Return [X, Y] of the center of cell containing provided text 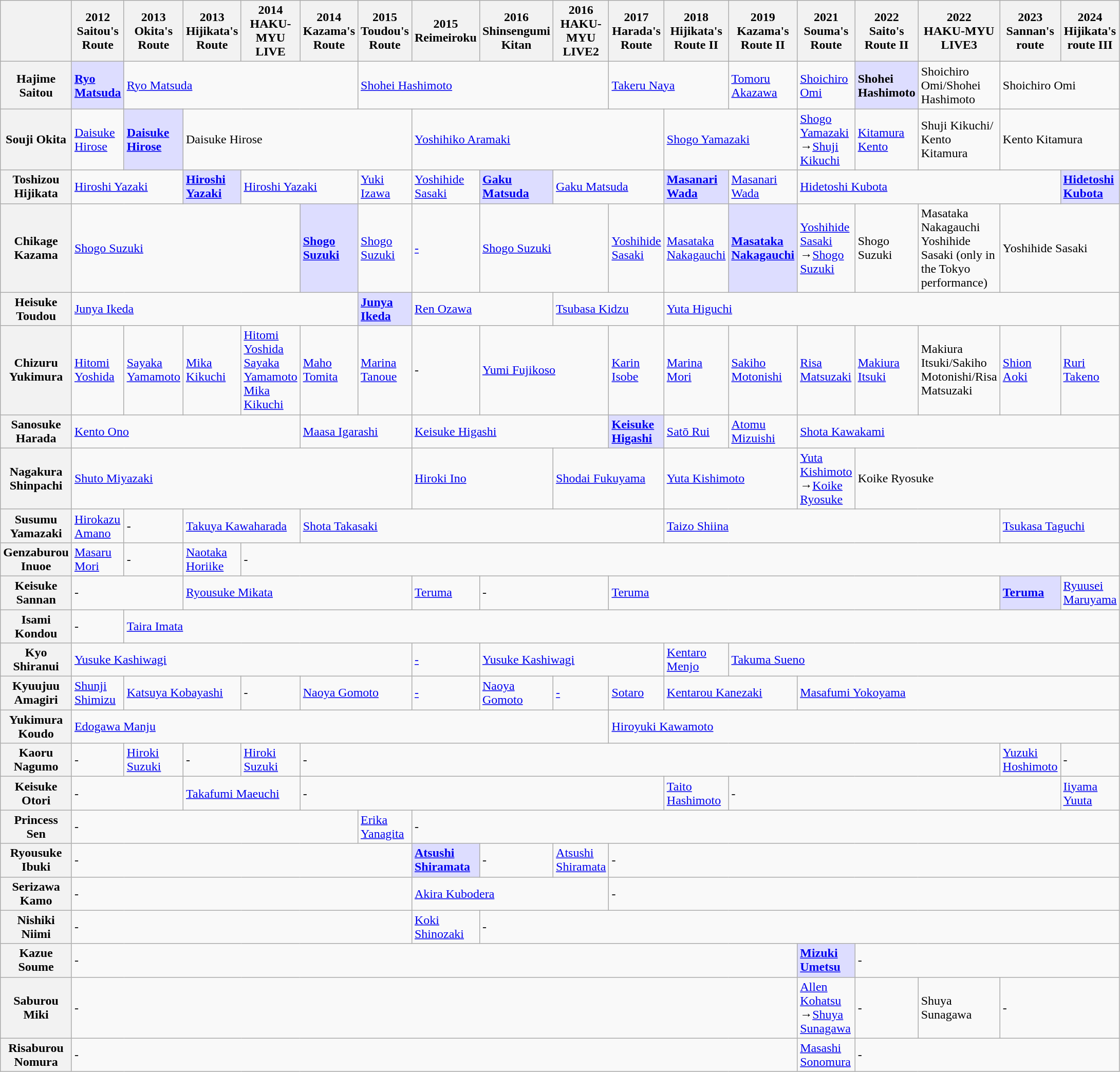
Shunji Shimizu [98, 693]
Iiyama Yuuta [1090, 793]
Shoichiro Omi/Shohei Hashimoto [959, 85]
Sotaro [636, 693]
Princess Sen [36, 827]
Masafumi Yokoyama [959, 693]
Shota Kawakami [959, 431]
Nishiki Niimi [36, 927]
2019Kazama's Route II [763, 31]
Heisuke Toudou [36, 309]
Hitomi Yoshida [98, 370]
Maho Tomita [329, 370]
Ryousuke Mikata [297, 593]
Risaburou Nomura [36, 1055]
Shogo Yamazaki [731, 140]
Sanosuke Harada [36, 431]
Yuta Kishimoto [731, 479]
Kaoru Nagumo [36, 760]
Yumi Fujikoso [544, 370]
Kyo Shiranui [36, 660]
Yoshihide Sasaki→Shogo Suzuki [826, 248]
Koike Ryosuke [987, 479]
2022HAKU-MYU LIVE3 [959, 31]
Shion Aoki [1030, 370]
Tsubasa Kidzu [609, 309]
Risa Matsuzaki [826, 370]
Karin Isobe [636, 370]
Yuta Higuchi [892, 309]
Makiura Itsuki [887, 370]
Ryuusei Maruyama [1090, 593]
2024Hijikata's route III [1090, 31]
2015Reimeiroku [445, 31]
Masashi Sonomura [826, 1055]
Kyuujuu Amagiri [36, 693]
Sayaka Yamamoto [153, 370]
Susumu Yamazaki [36, 526]
Genzaburou Inuoe [36, 559]
Kitamura Kento [887, 140]
Tomoru Akazawa [763, 85]
Shuya Sunagawa [959, 1008]
Takuma Sueno [924, 660]
Atomu Mizuishi [763, 431]
Isami Kondou [36, 626]
Marina Tanoue [385, 370]
Akira Kubodera [510, 894]
Yuta Kishimoto→Koike Ryosuke [826, 479]
Serizawa Kamo [36, 894]
Keisuke Sannan [36, 593]
Sakiho Motonishi [763, 370]
Keisuke Otori [36, 793]
Yuki Izawa [385, 187]
2015Toudou's Route [385, 31]
Erika Yanagita [385, 827]
Hiroyuki Kawamoto [864, 726]
Shuji Kikuchi/ Kento Kitamura [959, 140]
Takuya Kawaharada [241, 526]
2012Saitou's Route [98, 31]
Kentarou Kanezaki [731, 693]
Katsuya Kobayashi [182, 693]
Taizo Shiina [832, 526]
Chizuru Yukimura [36, 370]
2014HAKU-MYU LIVE [270, 31]
Koki Shinozaki [445, 927]
2016HAKU-MYU LIVE2 [581, 31]
Maasa Igarashi [356, 431]
Mika Kikuchi [212, 370]
Ryousuke Ibuki [36, 860]
Kentaro Menjo [696, 660]
2021Souma's Route [826, 31]
2017Harada's Route [636, 31]
Masataka NakagauchiYoshihide Sasaki (only in the Tokyo performance) [959, 248]
Hajime Saitou [36, 85]
Chikage Kazama [36, 248]
Hirokazu Amano [98, 526]
Makiura Itsuki/Sakiho Motonishi/Risa Matsuzaki [959, 370]
2023Sannan's route [1030, 31]
Shodai Fukuyama [609, 479]
Nagakura Shinpachi [36, 479]
Souji Okita [36, 140]
Taito Hashimoto [696, 793]
Ruri Takeno [1090, 370]
Toshizou Hijikata [36, 187]
Yoshihiko Aramaki [537, 140]
Shogo Yamazaki→Shuji Kikuchi [826, 140]
Naotaka Horiike [212, 559]
Mizuki Umetsu [826, 961]
Yukimura Koudo [36, 726]
Saburou Miki [36, 1008]
Shota Takasaki [482, 526]
Allen Kohatsu →Shuya Sunagawa [826, 1008]
Tsukasa Taguchi [1059, 526]
Kazue Soume [36, 961]
Edogawa Manju [340, 726]
Kento Ono [186, 431]
Hitomi YoshidaSayaka Yamamoto Mika Kikuchi [270, 370]
Takafumi Maeuchi [241, 793]
Masaru Mori [98, 559]
Yuzuki Hoshimoto [1030, 760]
Hiroki Ino [482, 479]
Marina Mori [696, 370]
Ren Ozawa [482, 309]
Shuto Miyazaki [241, 479]
2016Shinsengumi Kitan [516, 31]
2014Kazama's Route [329, 31]
2013Okita's Route [153, 31]
2018Hijikata's Route II [696, 31]
Taira Imata [622, 626]
2013Hijikata's Route [212, 31]
Satō Rui [696, 431]
2022Saito's Route II [887, 31]
Takeru Naya [669, 85]
Kento Kitamura [1059, 140]
